Scan for the cell matching the given text and deliver its (x, y) coordinate at center. 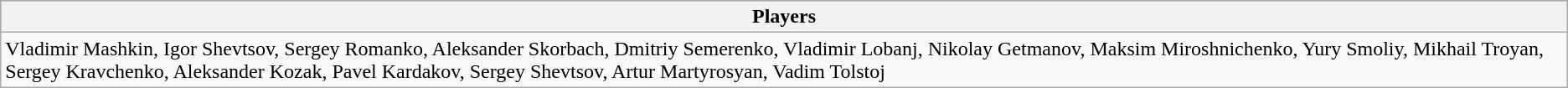
Players (784, 17)
